Scan for the cell matching the given text and deliver its (x, y) coordinate at center. 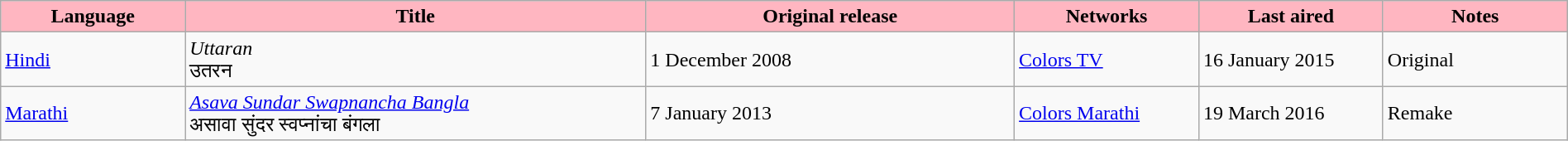
Notes (1475, 17)
Colors TV (1107, 60)
Original release (830, 17)
Title (415, 17)
Hindi (93, 60)
Marathi (93, 113)
Language (93, 17)
Colors Marathi (1107, 113)
Last aired (1290, 17)
19 March 2016 (1290, 113)
16 January 2015 (1290, 60)
Original (1475, 60)
1 December 2008 (830, 60)
Remake (1475, 113)
7 January 2013 (830, 113)
Asava Sundar Swapnancha Bangla असावा सुंदर स्वप्नांचा बंगला (415, 113)
Networks (1107, 17)
Uttaranउतरन (415, 60)
